Determine the (X, Y) coordinate at the center of the cell enclosing the given text.  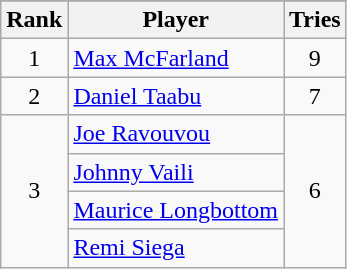
2 (34, 96)
Rank (34, 20)
Max McFarland (176, 58)
Remi Siega (176, 248)
Joe Ravouvou (176, 134)
Player (176, 20)
Daniel Taabu (176, 96)
7 (316, 96)
3 (34, 191)
Johnny Vaili (176, 172)
Tries (316, 20)
Maurice Longbottom (176, 210)
6 (316, 191)
9 (316, 58)
1 (34, 58)
